Locate the cell with the specified text and output its [X, Y] center coordinate. 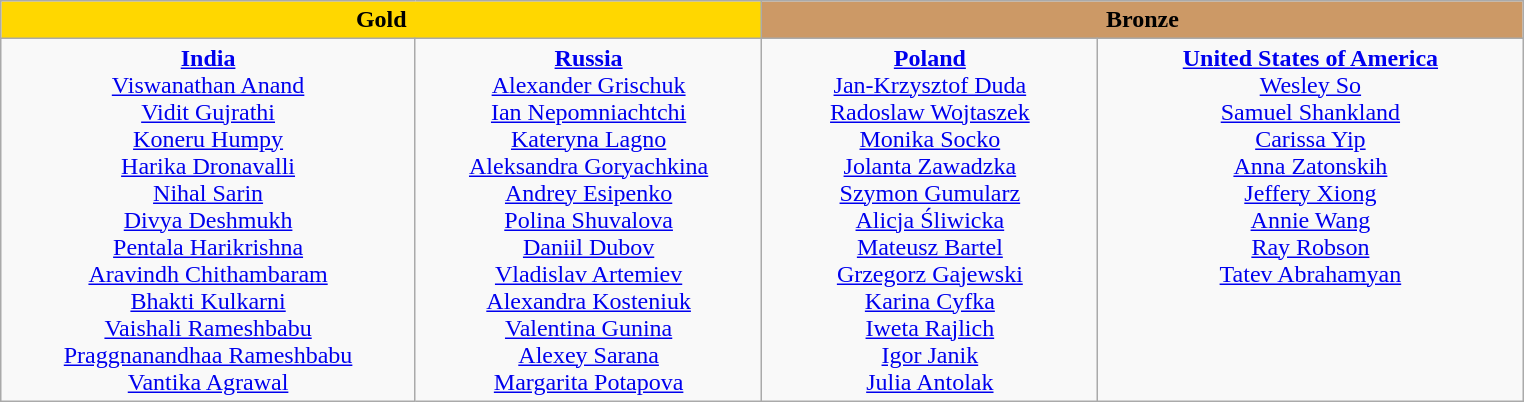
United States of AmericaWesley SoSamuel ShanklandCarissa YipAnna ZatonskihJeffery XiongAnnie WangRay RobsonTatev Abrahamyan [1310, 220]
Gold [382, 20]
Bronze [1142, 20]
